Output the (x, y) coordinate of the center of the cell containing the given text.  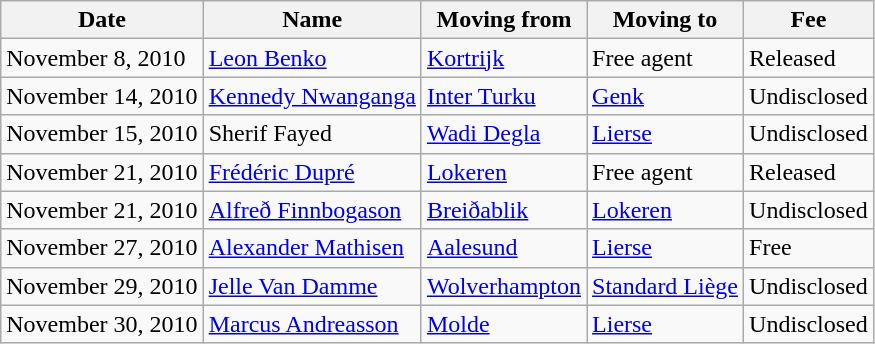
Kennedy Nwanganga (312, 96)
November 15, 2010 (102, 134)
Alfreð Finnbogason (312, 210)
Leon Benko (312, 58)
Genk (666, 96)
Wadi Degla (504, 134)
Sherif Fayed (312, 134)
November 8, 2010 (102, 58)
Jelle Van Damme (312, 286)
Fee (809, 20)
Name (312, 20)
November 27, 2010 (102, 248)
November 14, 2010 (102, 96)
November 29, 2010 (102, 286)
Aalesund (504, 248)
Molde (504, 324)
Wolverhampton (504, 286)
Kortrijk (504, 58)
Alexander Mathisen (312, 248)
Free (809, 248)
Frédéric Dupré (312, 172)
Moving from (504, 20)
Marcus Andreasson (312, 324)
Breiðablik (504, 210)
Inter Turku (504, 96)
Standard Liège (666, 286)
Moving to (666, 20)
November 30, 2010 (102, 324)
Date (102, 20)
